From the cell containing the given text, extract its center point as (X, Y) coordinate. 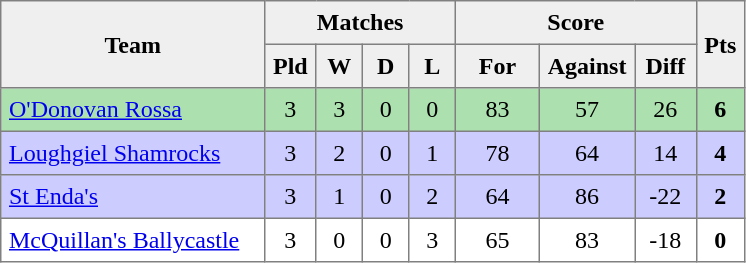
Against (586, 66)
-18 (666, 240)
W (339, 66)
78 (497, 153)
-22 (666, 197)
Pld (290, 66)
Matches (360, 23)
Score (576, 23)
26 (666, 110)
For (497, 66)
6 (720, 110)
Loughgiel Shamrocks (133, 153)
Diff (666, 66)
Team (133, 44)
4 (720, 153)
O'Donovan Rossa (133, 110)
St Enda's (133, 197)
Pts (720, 44)
65 (497, 240)
57 (586, 110)
McQuillan's Ballycastle (133, 240)
L (432, 66)
D (385, 66)
14 (666, 153)
86 (586, 197)
